Pinpoint the cell where the given text exists, returning its (X, Y) midpoint coordinate. 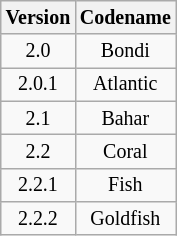
2.1 (38, 118)
Fish (126, 184)
2.0.1 (38, 84)
Bahar (126, 118)
2.0 (38, 52)
Coral (126, 152)
2.2.2 (38, 218)
Goldfish (126, 218)
Bondi (126, 52)
Version (38, 18)
Codename (126, 18)
2.2.1 (38, 184)
Atlantic (126, 84)
2.2 (38, 152)
